Return the [x, y] coordinate for the center point of the cell that contains the specified text.  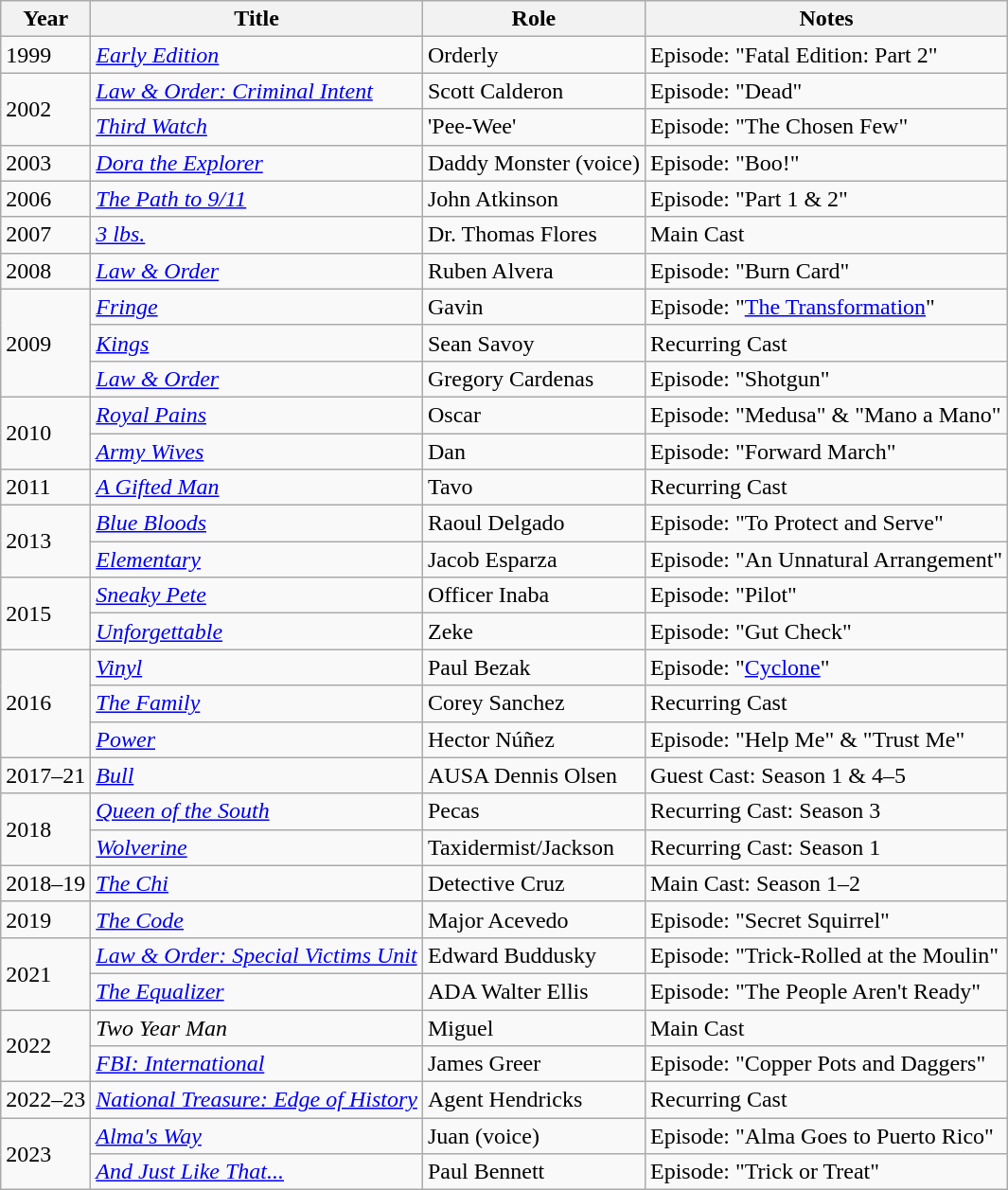
Episode: "Fatal Edition: Part 2" [825, 55]
Dan [534, 452]
Episode: "The Chosen Few" [825, 127]
Elementary [257, 559]
Tavo [534, 488]
2019 [45, 919]
Episode: "Pilot" [825, 595]
A Gifted Man [257, 488]
Episode: "Forward March" [825, 452]
2011 [45, 488]
2023 [45, 1154]
Paul Bennett [534, 1172]
Episode: "Cyclone" [825, 667]
Detective Cruz [534, 883]
Alma's Way [257, 1136]
Two Year Man [257, 1027]
2013 [45, 542]
2016 [45, 703]
Episode: "Shotgun" [825, 379]
2008 [45, 271]
Episode: "To Protect and Serve" [825, 524]
3 lbs. [257, 235]
And Just Like That... [257, 1172]
Agent Hendricks [534, 1100]
ADA Walter Ellis [534, 991]
Gregory Cardenas [534, 379]
Episode: "Secret Squirrel" [825, 919]
Dora the Explorer [257, 163]
Daddy Monster (voice) [534, 163]
Oscar [534, 415]
James Greer [534, 1064]
Vinyl [257, 667]
2006 [45, 199]
2018–19 [45, 883]
Kings [257, 343]
The Equalizer [257, 991]
Miguel [534, 1027]
AUSA Dennis Olsen [534, 775]
Sean Savoy [534, 343]
Episode: "An Unnatural Arrangement" [825, 559]
Raoul Delgado [534, 524]
Corey Sanchez [534, 703]
The Code [257, 919]
Unforgettable [257, 631]
The Path to 9/11 [257, 199]
John Atkinson [534, 199]
2015 [45, 613]
Episode: "Medusa" & "Mano a Mano" [825, 415]
Power [257, 739]
National Treasure: Edge of History [257, 1100]
Gavin [534, 307]
Jacob Esparza [534, 559]
Episode: "Copper Pots and Daggers" [825, 1064]
Orderly [534, 55]
2021 [45, 973]
2003 [45, 163]
Recurring Cast: Season 3 [825, 811]
Law & Order: Criminal Intent [257, 91]
Scott Calderon [534, 91]
2022–23 [45, 1100]
2007 [45, 235]
Episode: "Help Me" & "Trust Me" [825, 739]
Juan (voice) [534, 1136]
Law & Order: Special Victims Unit [257, 955]
Third Watch [257, 127]
Paul Bezak [534, 667]
2018 [45, 829]
'Pee-Wee' [534, 127]
Role [534, 19]
Zeke [534, 631]
Recurring Cast: Season 1 [825, 847]
Blue Bloods [257, 524]
Main Cast: Season 1–2 [825, 883]
Royal Pains [257, 415]
Episode: "Gut Check" [825, 631]
The Chi [257, 883]
Episode: "Trick or Treat" [825, 1172]
2009 [45, 343]
Sneaky Pete [257, 595]
Ruben Alvera [534, 271]
FBI: International [257, 1064]
Pecas [534, 811]
Army Wives [257, 452]
Episode: "Burn Card" [825, 271]
Year [45, 19]
Officer Inaba [534, 595]
Dr. Thomas Flores [534, 235]
Major Acevedo [534, 919]
2017–21 [45, 775]
2002 [45, 109]
1999 [45, 55]
Title [257, 19]
Notes [825, 19]
Edward Buddusky [534, 955]
Episode: "The Transformation" [825, 307]
Early Edition [257, 55]
Guest Cast: Season 1 & 4–5 [825, 775]
Bull [257, 775]
Taxidermist/Jackson [534, 847]
Episode: "Part 1 & 2" [825, 199]
2022 [45, 1045]
Fringe [257, 307]
Episode: "Dead" [825, 91]
Hector Núñez [534, 739]
Episode: "The People Aren't Ready" [825, 991]
Wolverine [257, 847]
Episode: "Alma Goes to Puerto Rico" [825, 1136]
The Family [257, 703]
Queen of the South [257, 811]
Episode: "Boo!" [825, 163]
2010 [45, 433]
Episode: "Trick-Rolled at the Moulin" [825, 955]
